Capture the cell that displays the provided text and extract its [x, y] central coordinate. 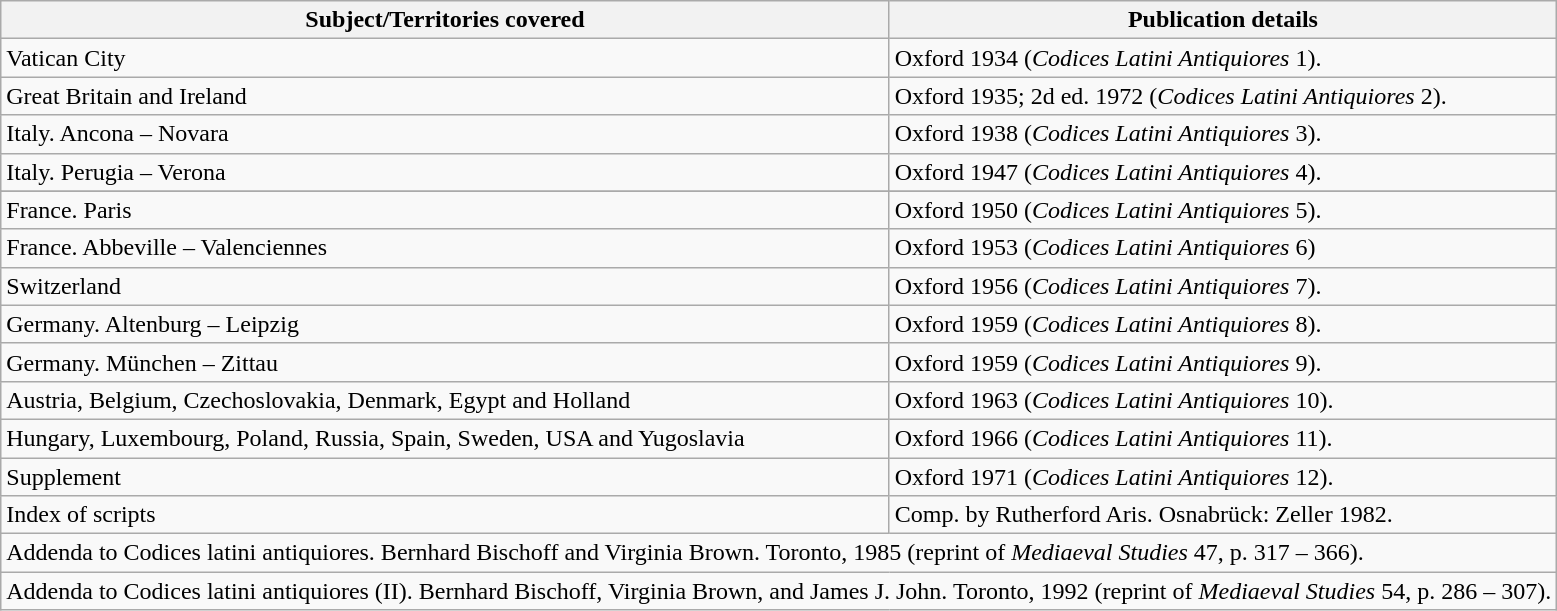
Vatican City [445, 58]
Supplement [445, 477]
Oxford 1971 (Codices Latini Antiquiores 12). [1222, 477]
Oxford 1953 (Codices Latini Antiquiores 6) [1222, 248]
Oxford 1959 (Codices Latini Antiquiores 9). [1222, 362]
Subject/Territories covered [445, 20]
Oxford 1950 (Codices Latini Antiquiores 5). [1222, 210]
Austria, Belgium, Czechoslovakia, Denmark, Egypt and Holland [445, 400]
Oxford 1963 (Codices Latini Antiquiores 10). [1222, 400]
Oxford 1938 (Codices Latini Antiquiores 3). [1222, 134]
France. Abbeville – Valenciennes [445, 248]
Oxford 1947 (Codices Latini Antiquiores 4). [1222, 172]
Oxford 1966 (Codices Latini Antiquiores 11). [1222, 438]
France. Paris [445, 210]
Addenda to Codices latini antiquiores. Bernhard Bischoff and Virginia Brown. Toronto, 1985 (reprint of Mediaeval Studies 47, p. 317 – 366). [779, 553]
Germany. München – Zittau [445, 362]
Index of scripts [445, 515]
Comp. by Rutherford Aris. Osnabrück: Zeller 1982. [1222, 515]
Italy. Perugia – Verona [445, 172]
Hungary, Luxembourg, Poland, Russia, Spain, Sweden, USA and Yugoslavia [445, 438]
Oxford 1959 (Codices Latini Antiquiores 8). [1222, 324]
Oxford 1934 (Codices Latini Antiquiores 1). [1222, 58]
Great Britain and Ireland [445, 96]
Germany. Altenburg – Leipzig [445, 324]
Oxford 1935; 2d ed. 1972 (Codices Latini Antiquiores 2). [1222, 96]
Publication details [1222, 20]
Italy. Ancona – Novara [445, 134]
Oxford 1956 (Codices Latini Antiquiores 7). [1222, 286]
Switzerland [445, 286]
